Capture the cell that displays the provided text and extract its (X, Y) central coordinate. 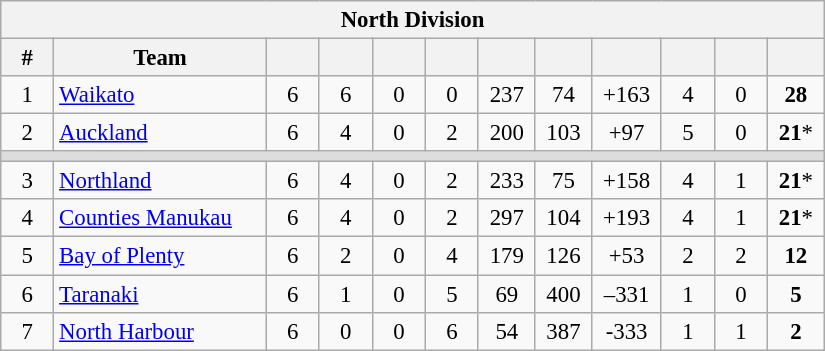
126 (564, 256)
+97 (627, 133)
+53 (627, 256)
–331 (627, 294)
Waikato (160, 95)
Counties Manukau (160, 219)
74 (564, 95)
200 (506, 133)
3 (28, 181)
237 (506, 95)
+158 (627, 181)
104 (564, 219)
54 (506, 331)
North Division (413, 20)
# (28, 58)
103 (564, 133)
Bay of Plenty (160, 256)
179 (506, 256)
387 (564, 331)
28 (796, 95)
69 (506, 294)
400 (564, 294)
75 (564, 181)
7 (28, 331)
+193 (627, 219)
233 (506, 181)
297 (506, 219)
Team (160, 58)
Northland (160, 181)
12 (796, 256)
North Harbour (160, 331)
-333 (627, 331)
Taranaki (160, 294)
+163 (627, 95)
Auckland (160, 133)
